Return the [x, y] coordinate for the center point of the cell that contains the specified text.  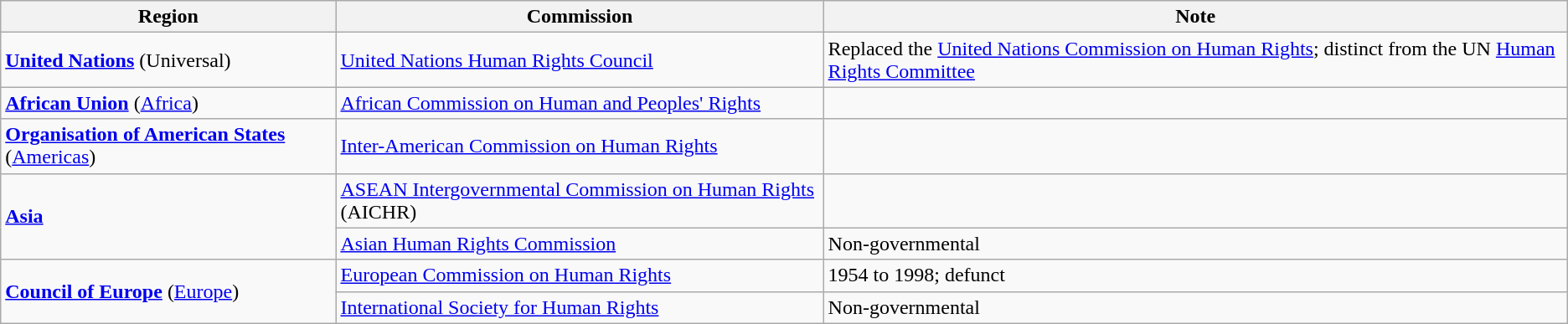
African Union (Africa) [168, 103]
Council of Europe (Europe) [168, 291]
United Nations (Universal) [168, 60]
Organisation of American States (Americas) [168, 146]
Asia [168, 216]
Note [1195, 17]
International Society for Human Rights [580, 307]
Inter-American Commission on Human Rights [580, 146]
Replaced the United Nations Commission on Human Rights; distinct from the UN Human Rights Committee [1195, 60]
Asian Human Rights Commission [580, 244]
ASEAN Intergovernmental Commission on Human Rights (AICHR) [580, 201]
1954 to 1998; defunct [1195, 275]
African Commission on Human and Peoples' Rights [580, 103]
Commission [580, 17]
United Nations Human Rights Council [580, 60]
European Commission on Human Rights [580, 275]
Region [168, 17]
